Return [x, y] of the center of cell containing provided text 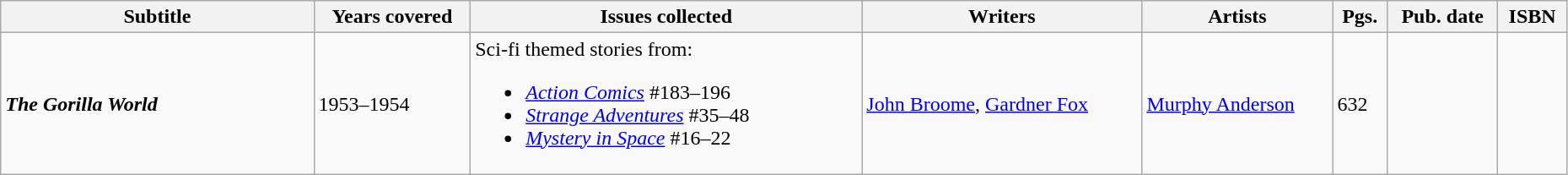
632 [1360, 103]
Pgs. [1360, 17]
Artists [1237, 17]
ISBN [1532, 17]
John Broome, Gardner Fox [1002, 103]
Murphy Anderson [1237, 103]
Writers [1002, 17]
Years covered [392, 17]
Sci-fi themed stories from:Action Comics #183–196Strange Adventures #35–48Mystery in Space #16–22 [666, 103]
Issues collected [666, 17]
The Gorilla World [157, 103]
1953–1954 [392, 103]
Pub. date [1442, 17]
Subtitle [157, 17]
